Pinpoint the cell where the given text exists, returning its [x, y] midpoint coordinate. 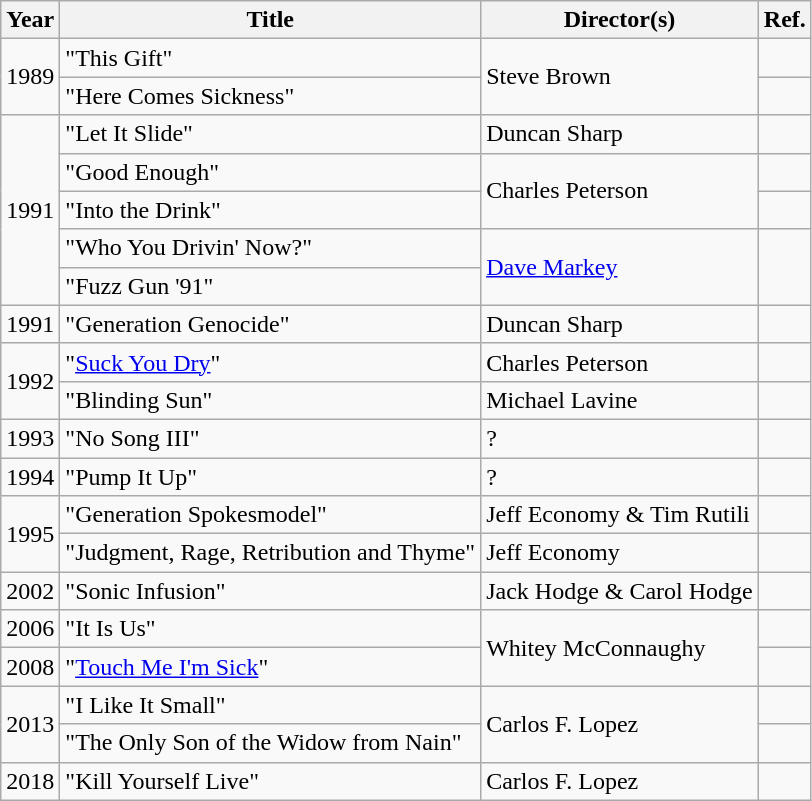
1989 [30, 77]
Ref. [784, 20]
"Suck You Dry" [270, 362]
"Touch Me I'm Sick" [270, 667]
"Generation Spokesmodel" [270, 515]
2002 [30, 591]
"Into the Drink" [270, 210]
"Sonic Infusion" [270, 591]
"Who You Drivin' Now?" [270, 248]
2018 [30, 781]
1992 [30, 381]
Director(s) [620, 20]
Jeff Economy [620, 553]
"Fuzz Gun '91" [270, 286]
"I Like It Small" [270, 705]
"Pump It Up" [270, 477]
1993 [30, 438]
"The Only Son of the Widow from Nain" [270, 743]
Year [30, 20]
"Let It Slide" [270, 134]
Dave Markey [620, 267]
"It Is Us" [270, 629]
"No Song III" [270, 438]
Jeff Economy & Tim Rutili [620, 515]
1995 [30, 534]
2008 [30, 667]
"Blinding Sun" [270, 400]
"Kill Yourself Live" [270, 781]
Michael Lavine [620, 400]
"This Gift" [270, 58]
Title [270, 20]
2006 [30, 629]
"Generation Genocide" [270, 324]
Whitey McConnaughy [620, 648]
"Judgment, Rage, Retribution and Thyme" [270, 553]
"Here Comes Sickness" [270, 96]
2013 [30, 724]
Steve Brown [620, 77]
"Good Enough" [270, 172]
1994 [30, 477]
Jack Hodge & Carol Hodge [620, 591]
